Search for the cell housing the specified text and yield its [X, Y] center coordinate. 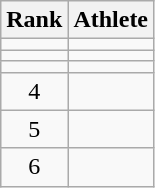
6 [34, 167]
Athlete [111, 20]
Rank [34, 20]
4 [34, 91]
5 [34, 129]
